Determine the (x, y) coordinate at the center of the cell enclosing the given text.  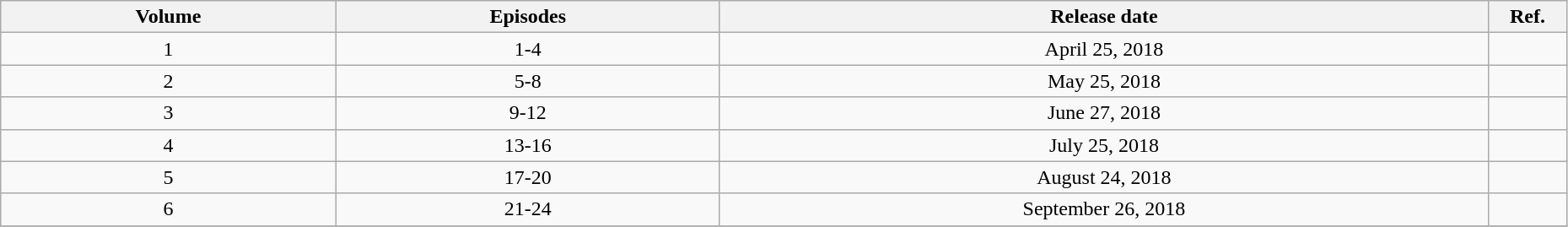
21-24 (528, 209)
Episodes (528, 17)
May 25, 2018 (1103, 81)
June 27, 2018 (1103, 113)
Volume (169, 17)
July 25, 2018 (1103, 145)
5-8 (528, 81)
September 26, 2018 (1103, 209)
August 24, 2018 (1103, 177)
1-4 (528, 49)
5 (169, 177)
17-20 (528, 177)
9-12 (528, 113)
13-16 (528, 145)
Release date (1103, 17)
4 (169, 145)
2 (169, 81)
3 (169, 113)
Ref. (1528, 17)
April 25, 2018 (1103, 49)
6 (169, 209)
1 (169, 49)
